Detect which cell encompasses the target text, then output its [x, y] center coordinate. 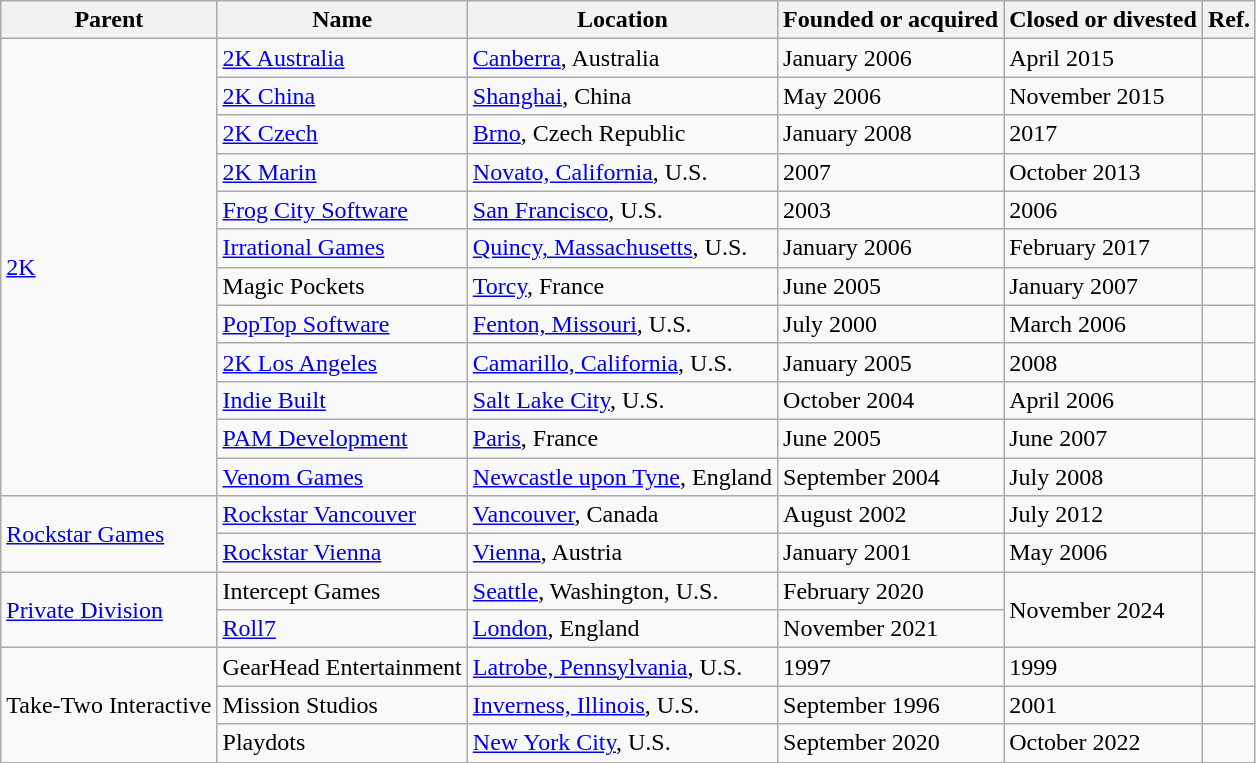
Parent [109, 20]
September 2004 [891, 477]
Intercept Games [342, 591]
Newcastle upon Tyne, England [622, 477]
February 2017 [1104, 248]
April 2015 [1104, 58]
Name [342, 20]
January 2008 [891, 134]
2006 [1104, 210]
2008 [1104, 362]
February 2020 [891, 591]
Private Division [109, 610]
Torcy, France [622, 286]
November 2024 [1104, 610]
Novato, California, U.S. [622, 172]
PAM Development [342, 438]
2K Marin [342, 172]
Shanghai, China [622, 96]
Frog City Software [342, 210]
Indie Built [342, 400]
PopTop Software [342, 324]
Venom Games [342, 477]
Fenton, Missouri, U.S. [622, 324]
September 2020 [891, 743]
Magic Pockets [342, 286]
2K Australia [342, 58]
GearHead Entertainment [342, 667]
1997 [891, 667]
2007 [891, 172]
Brno, Czech Republic [622, 134]
San Francisco, U.S. [622, 210]
Playdots [342, 743]
New York City, U.S. [622, 743]
2001 [1104, 705]
January 2007 [1104, 286]
April 2006 [1104, 400]
Latrobe, Pennsylvania, U.S. [622, 667]
January 2005 [891, 362]
Location [622, 20]
2017 [1104, 134]
Paris, France [622, 438]
Vancouver, Canada [622, 515]
2K Los Angeles [342, 362]
Inverness, Illinois, U.S. [622, 705]
Founded or acquired [891, 20]
Quincy, Massachusetts, U.S. [622, 248]
Irrational Games [342, 248]
Roll7 [342, 629]
Canberra, Australia [622, 58]
July 2008 [1104, 477]
November 2021 [891, 629]
August 2002 [891, 515]
2K [109, 268]
Mission Studios [342, 705]
1999 [1104, 667]
October 2022 [1104, 743]
2003 [891, 210]
Salt Lake City, U.S. [622, 400]
Ref. [1228, 20]
November 2015 [1104, 96]
July 2012 [1104, 515]
Seattle, Washington, U.S. [622, 591]
2K China [342, 96]
September 1996 [891, 705]
Camarillo, California, U.S. [622, 362]
Vienna, Austria [622, 553]
Take-Two Interactive [109, 705]
Rockstar Vancouver [342, 515]
October 2013 [1104, 172]
March 2006 [1104, 324]
Rockstar Vienna [342, 553]
June 2007 [1104, 438]
July 2000 [891, 324]
January 2001 [891, 553]
2K Czech [342, 134]
London, England [622, 629]
Closed or divested [1104, 20]
October 2004 [891, 400]
Rockstar Games [109, 534]
